Output the (x, y) coordinate of the center of the cell containing the given text.  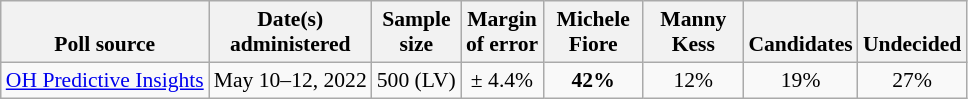
19% (800, 80)
500 (LV) (416, 80)
May 10–12, 2022 (290, 80)
OH Predictive Insights (105, 80)
42% (593, 80)
12% (693, 80)
Marginof error (502, 32)
MannyKess (693, 32)
Candidates (800, 32)
Poll source (105, 32)
MicheleFiore (593, 32)
Date(s)administered (290, 32)
27% (912, 80)
± 4.4% (502, 80)
Undecided (912, 32)
Samplesize (416, 32)
